Detect which cell encompasses the target text, then output its [X, Y] center coordinate. 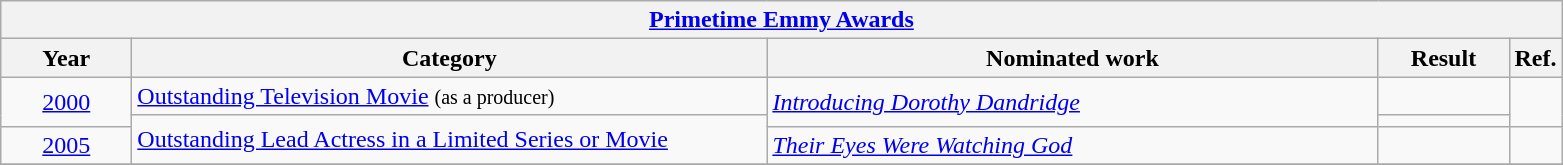
2000 [66, 102]
Introducing Dorothy Dandridge [1072, 102]
Ref. [1536, 58]
Year [66, 58]
Category [450, 58]
Outstanding Television Movie (as a producer) [450, 96]
Result [1444, 58]
Primetime Emmy Awards [782, 20]
Outstanding Lead Actress in a Limited Series or Movie [450, 140]
2005 [66, 145]
Nominated work [1072, 58]
Their Eyes Were Watching God [1072, 145]
